Find where the given text appears and provide that cell's center as (x, y) coordinate. 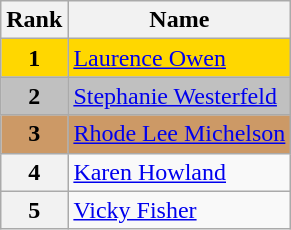
Stephanie Westerfeld (180, 96)
2 (34, 96)
1 (34, 58)
4 (34, 172)
Vicky Fisher (180, 210)
Laurence Owen (180, 58)
3 (34, 134)
5 (34, 210)
Name (180, 20)
Karen Howland (180, 172)
Rank (34, 20)
Rhode Lee Michelson (180, 134)
